Pinpoint the cell where the given text exists, returning its (X, Y) midpoint coordinate. 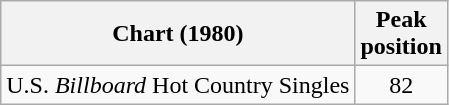
82 (401, 85)
Chart (1980) (178, 34)
Peakposition (401, 34)
U.S. Billboard Hot Country Singles (178, 85)
